From the cell containing the given text, extract its center point as [x, y] coordinate. 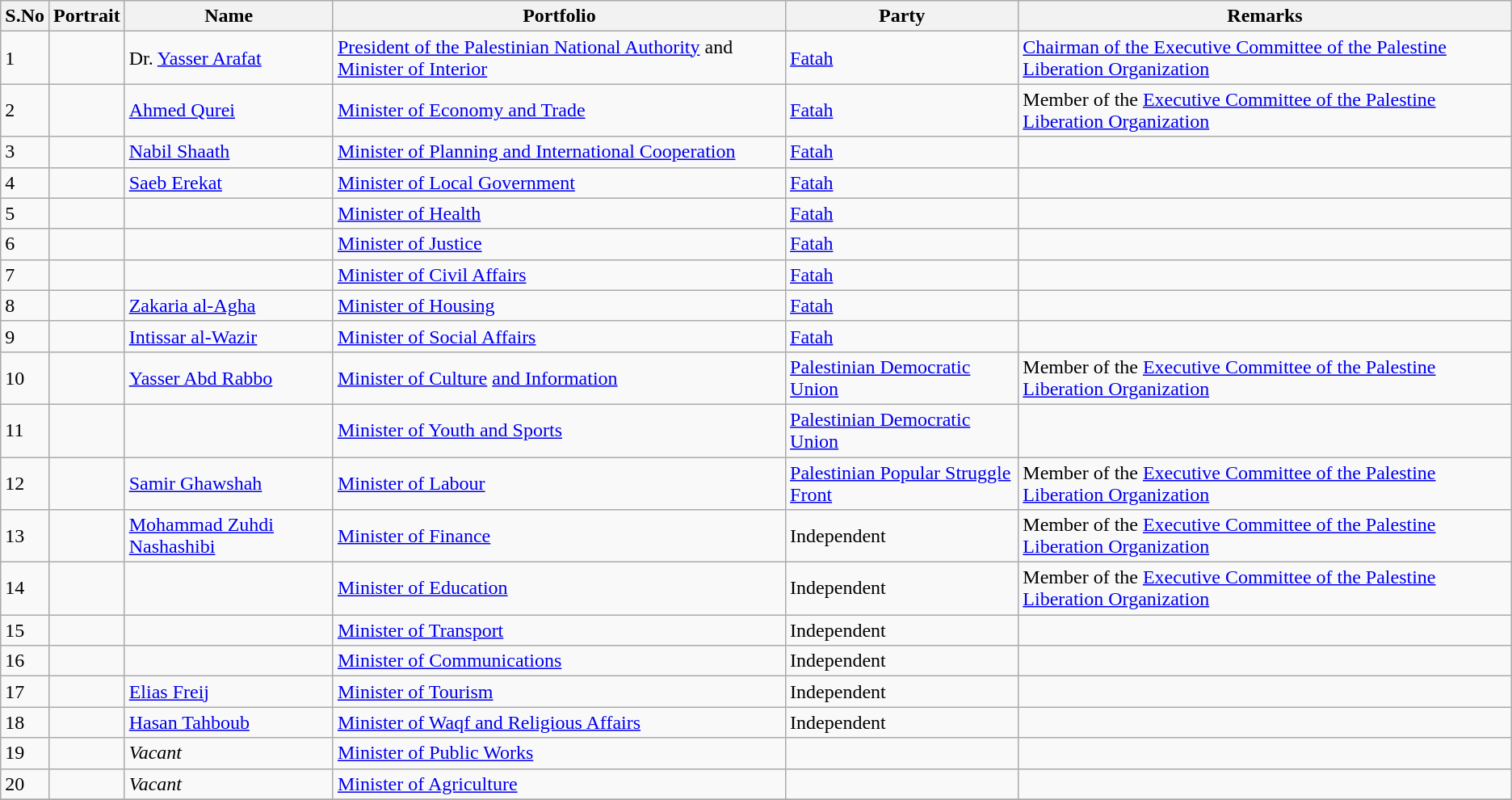
12 [25, 483]
Minister of Social Affairs [559, 336]
Yasser Abd Rabbo [229, 378]
Zakaria al-Agha [229, 305]
Minister of Education [559, 588]
Minister of Transport [559, 630]
9 [25, 336]
Palestinian Popular Struggle Front [902, 483]
Minister of Culture and Information [559, 378]
Minister of Civil Affairs [559, 275]
14 [25, 588]
18 [25, 722]
Mohammad Zuhdi Nashashibi [229, 537]
Minister of Labour [559, 483]
Intissar al-Wazir [229, 336]
Minister of Health [559, 213]
Dr. Yasser Arafat [229, 58]
S.No [25, 16]
Minister of Planning and International Cooperation [559, 152]
Minister of Public Works [559, 753]
Minister of Finance [559, 537]
15 [25, 630]
Minister of Youth and Sports [559, 430]
Minister of Housing [559, 305]
Minister of Communications [559, 661]
4 [25, 183]
Minister of Local Government [559, 183]
Minister of Tourism [559, 692]
President of the Palestinian National Authority and Minister of Interior [559, 58]
19 [25, 753]
Saeb Erekat [229, 183]
3 [25, 152]
20 [25, 784]
Samir Ghawshah [229, 483]
Party [902, 16]
5 [25, 213]
6 [25, 244]
13 [25, 537]
11 [25, 430]
16 [25, 661]
Minister of Agriculture [559, 784]
Hasan Tahboub [229, 722]
Ahmed Qurei [229, 110]
2 [25, 110]
7 [25, 275]
8 [25, 305]
Chairman of the Executive Committee of the Palestine Liberation Organization [1265, 58]
Name [229, 16]
Portfolio [559, 16]
Portrait [86, 16]
Minister of Economy and Trade [559, 110]
Minister of Waqf and Religious Affairs [559, 722]
10 [25, 378]
1 [25, 58]
17 [25, 692]
Nabil Shaath [229, 152]
Remarks [1265, 16]
Minister of Justice [559, 244]
Elias Freij [229, 692]
